Extract the (x, y) coordinate from the center of the cell holding the provided text.  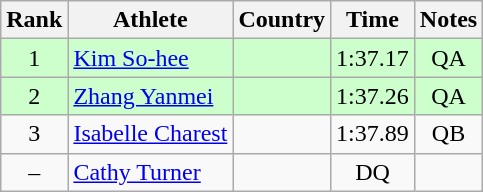
Isabelle Charest (150, 134)
Time (373, 20)
Zhang Yanmei (150, 96)
1:37.89 (373, 134)
Notes (448, 20)
– (34, 172)
Country (282, 20)
Cathy Turner (150, 172)
DQ (373, 172)
Rank (34, 20)
1:37.26 (373, 96)
QB (448, 134)
Athlete (150, 20)
2 (34, 96)
3 (34, 134)
Kim So-hee (150, 58)
1 (34, 58)
1:37.17 (373, 58)
